Scan for the cell matching the given text and deliver its (X, Y) coordinate at center. 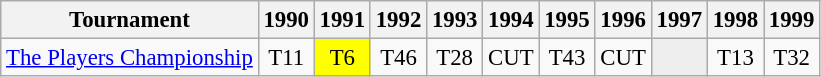
T13 (735, 58)
1995 (567, 20)
1996 (623, 20)
T6 (342, 58)
1994 (511, 20)
T43 (567, 58)
1998 (735, 20)
1993 (455, 20)
T11 (286, 58)
1997 (679, 20)
T32 (792, 58)
Tournament (130, 20)
T28 (455, 58)
1990 (286, 20)
1992 (398, 20)
1991 (342, 20)
T46 (398, 58)
1999 (792, 20)
The Players Championship (130, 58)
